For the text-containing cell, return its midpoint in (X, Y) coordinate format. 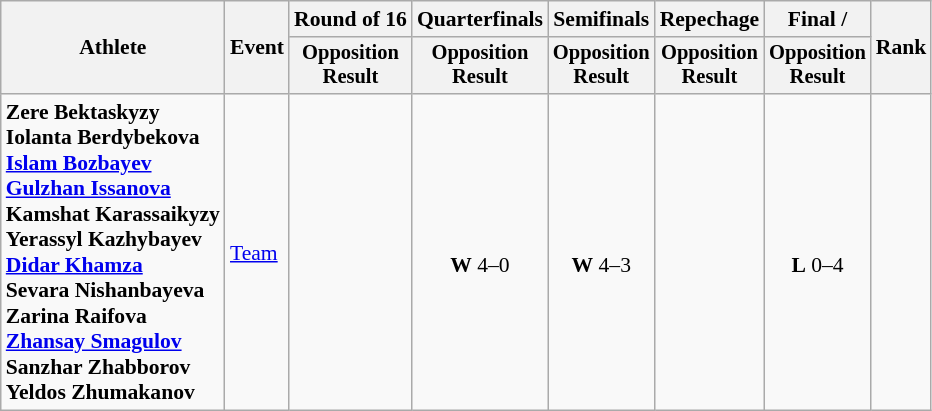
Quarterfinals (480, 19)
Round of 16 (350, 19)
Athlete (113, 48)
L 0–4 (818, 252)
Repechage (710, 19)
W 4–0 (480, 252)
Rank (902, 48)
Final / (818, 19)
Semifinals (602, 19)
W 4–3 (602, 252)
Team (257, 252)
Event (257, 48)
